Scan for the cell matching the given text and deliver its (x, y) coordinate at center. 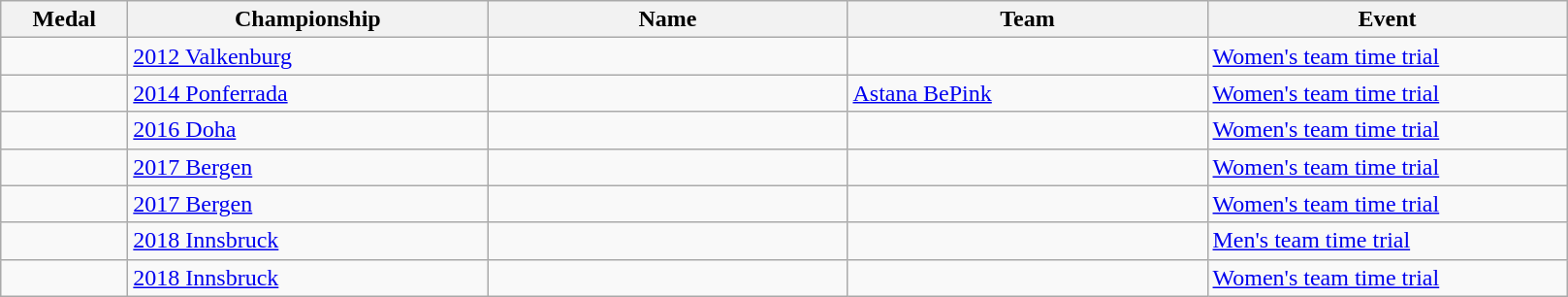
Team (1028, 19)
Men's team time trial (1387, 241)
Astana BePink (1028, 93)
Medal (64, 19)
Championship (308, 19)
2016 Doha (308, 130)
Name (667, 19)
2012 Valkenburg (308, 56)
2014 Ponferrada (308, 93)
Event (1387, 19)
